Scan for the cell matching the given text and deliver its [X, Y] coordinate at center. 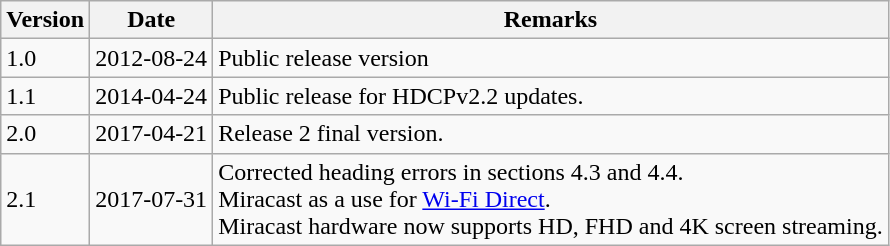
2.0 [46, 134]
2.1 [46, 199]
Version [46, 20]
Remarks [551, 20]
Date [152, 20]
Public release for HDCPv2.2 updates. [551, 96]
1.1 [46, 96]
2012-08-24 [152, 58]
Corrected heading errors in sections 4.3 and 4.4.Miracast as a use for Wi-Fi Direct.Miracast hardware now supports HD, FHD and 4K screen streaming. [551, 199]
Public release version [551, 58]
1.0 [46, 58]
Release 2 final version. [551, 134]
2017-07-31 [152, 199]
2017-04-21 [152, 134]
2014-04-24 [152, 96]
